Pinpoint the cell where the given text exists, returning its (x, y) midpoint coordinate. 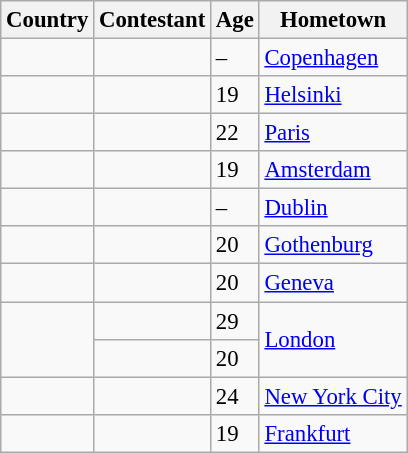
Geneva (333, 283)
London (333, 340)
Age (236, 20)
Paris (333, 133)
Helsinki (333, 95)
New York City (333, 396)
Country (48, 20)
Hometown (333, 20)
Frankfurt (333, 433)
Amsterdam (333, 170)
Copenhagen (333, 58)
22 (236, 133)
Dublin (333, 208)
24 (236, 396)
Gothenburg (333, 245)
Contestant (152, 20)
29 (236, 321)
